For the text-containing cell, return its midpoint in (x, y) coordinate format. 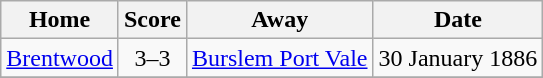
Burslem Port Vale (280, 58)
Away (280, 20)
3–3 (152, 58)
Score (152, 20)
Brentwood (60, 58)
Home (60, 20)
30 January 1886 (458, 58)
Date (458, 20)
